Search for the cell housing the specified text and yield its [X, Y] center coordinate. 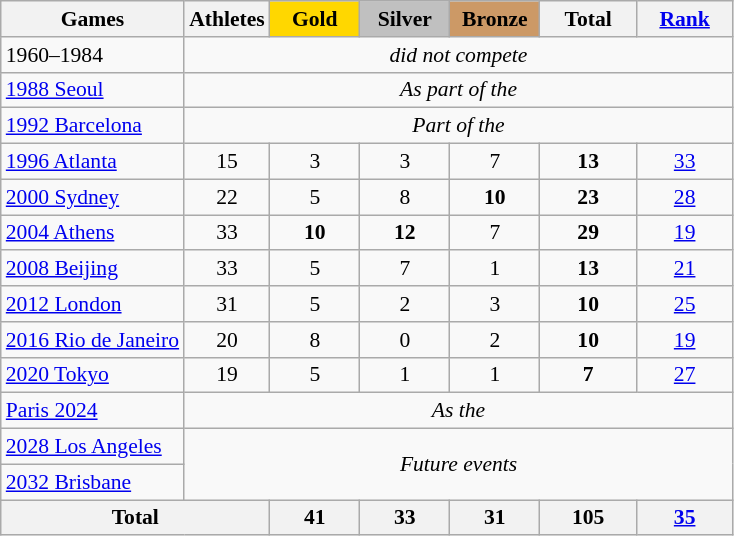
1996 Atlanta [92, 162]
Bronze [495, 19]
1960–1984 [92, 55]
Games [92, 19]
28 [684, 197]
2012 London [92, 304]
29 [588, 233]
1988 Seoul [92, 90]
Athletes [227, 19]
did not compete [458, 55]
20 [227, 340]
2028 Los Angeles [92, 447]
As part of the [458, 90]
25 [684, 304]
105 [588, 518]
Part of the [458, 126]
Silver [405, 19]
2020 Tokyo [92, 375]
2016 Rio de Janeiro [92, 340]
2000 Sydney [92, 197]
Future events [458, 464]
Rank [684, 19]
12 [405, 233]
Gold [315, 19]
35 [684, 518]
15 [227, 162]
Paris 2024 [92, 411]
41 [315, 518]
2004 Athens [92, 233]
22 [227, 197]
2008 Beijing [92, 269]
1992 Barcelona [92, 126]
0 [405, 340]
2032 Brisbane [92, 482]
27 [684, 375]
23 [588, 197]
As the [458, 411]
21 [684, 269]
